Extract the [X, Y] coordinate from the center of the cell holding the provided text.  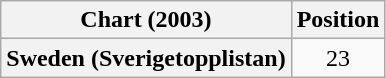
Sweden (Sverigetopplistan) [146, 58]
23 [338, 58]
Position [338, 20]
Chart (2003) [146, 20]
